Provide the [X, Y] coordinate of the cell's center where the given text is located.  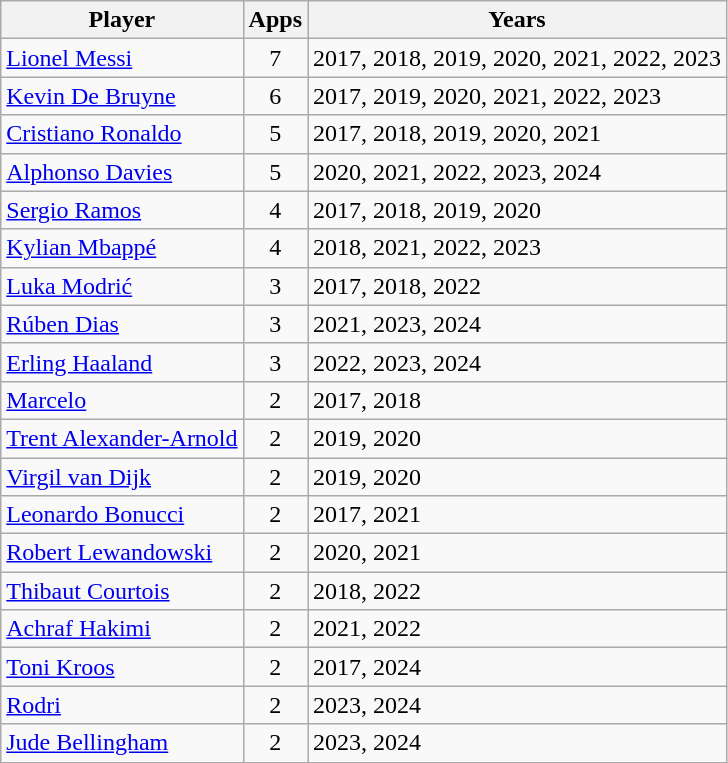
7 [275, 58]
Cristiano Ronaldo [122, 134]
2017, 2018, 2022 [518, 286]
2017, 2018, 2019, 2020, 2021, 2022, 2023 [518, 58]
2021, 2022 [518, 629]
Player [122, 20]
Years [518, 20]
2017, 2024 [518, 667]
Achraf Hakimi [122, 629]
2017, 2021 [518, 515]
Apps [275, 20]
2022, 2023, 2024 [518, 362]
2018, 2022 [518, 591]
Jude Bellingham [122, 743]
Robert Lewandowski [122, 553]
2017, 2019, 2020, 2021, 2022, 2023 [518, 96]
6 [275, 96]
2020, 2021, 2022, 2023, 2024 [518, 172]
2018, 2021, 2022, 2023 [518, 248]
Rodri [122, 705]
Erling Haaland [122, 362]
Kylian Mbappé [122, 248]
Lionel Messi [122, 58]
2017, 2018, 2019, 2020, 2021 [518, 134]
Kevin De Bruyne [122, 96]
2017, 2018, 2019, 2020 [518, 210]
Toni Kroos [122, 667]
Trent Alexander-Arnold [122, 438]
2021, 2023, 2024 [518, 324]
Marcelo [122, 400]
2017, 2018 [518, 400]
Sergio Ramos [122, 210]
Rúben Dias [122, 324]
2020, 2021 [518, 553]
Luka Modrić [122, 286]
Leonardo Bonucci [122, 515]
Thibaut Courtois [122, 591]
Virgil van Dijk [122, 477]
Alphonso Davies [122, 172]
